Provide the [x, y] coordinate of the cell's center where the given text is located.  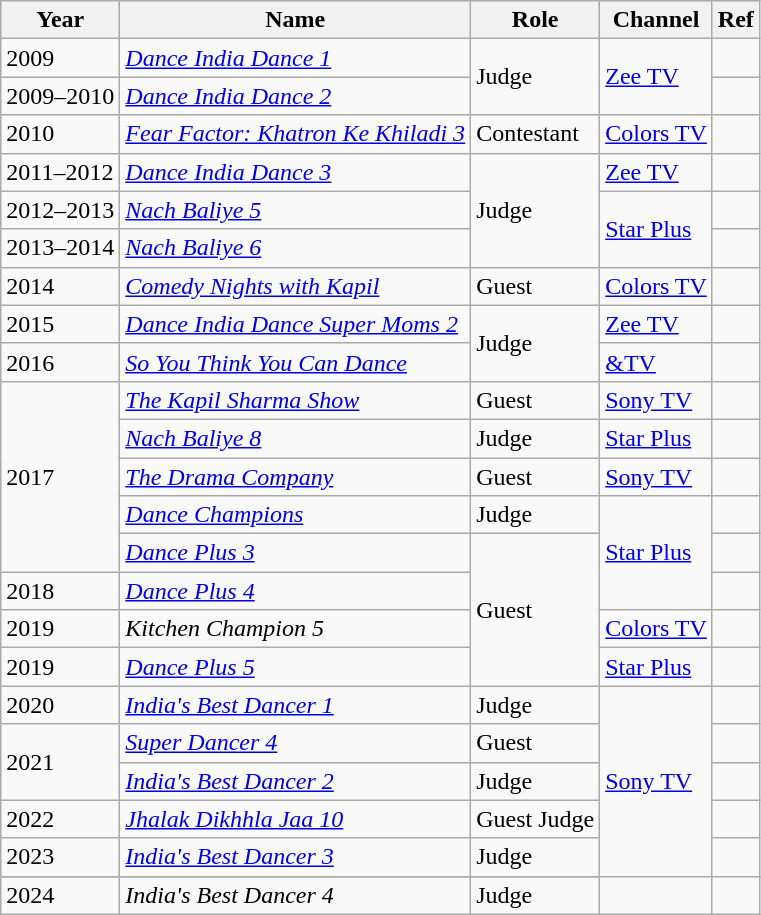
2011–2012 [60, 172]
Dance Plus 5 [296, 667]
Dance India Dance Super Moms 2 [296, 324]
India's Best Dancer 4 [296, 895]
Year [60, 20]
2021 [60, 762]
2024 [60, 895]
Guest Judge [536, 819]
Dance India Dance 3 [296, 172]
Dance Plus 4 [296, 591]
Kitchen Champion 5 [296, 629]
2010 [60, 134]
Jhalak Dikhhla Jaa 10 [296, 819]
2017 [60, 476]
Fear Factor: Khatron Ke Khiladi 3 [296, 134]
2022 [60, 819]
So You Think You Can Dance [296, 362]
The Drama Company [296, 477]
2013–2014 [60, 248]
Contestant [536, 134]
Name [296, 20]
Nach Baliye 8 [296, 438]
2009 [60, 58]
2020 [60, 705]
2023 [60, 857]
2009–2010 [60, 96]
Dance Champions [296, 515]
2014 [60, 286]
Comedy Nights with Kapil [296, 286]
2018 [60, 591]
Dance India Dance 1 [296, 58]
Channel [656, 20]
2015 [60, 324]
&TV [656, 362]
Nach Baliye 6 [296, 248]
Dance India Dance 2 [296, 96]
Dance Plus 3 [296, 553]
Super Dancer 4 [296, 743]
Role [536, 20]
India's Best Dancer 1 [296, 705]
India's Best Dancer 3 [296, 857]
The Kapil Sharma Show [296, 400]
2012–2013 [60, 210]
Ref [736, 20]
Nach Baliye 5 [296, 210]
2016 [60, 362]
India's Best Dancer 2 [296, 781]
